Scan for the cell matching the given text and deliver its (x, y) coordinate at center. 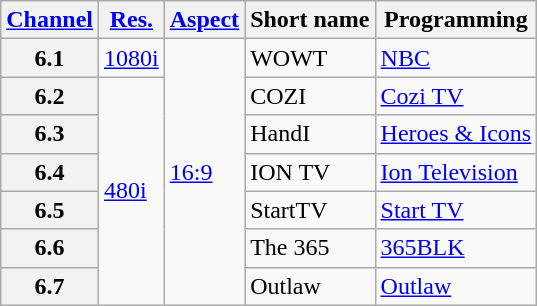
The 365 (310, 248)
Short name (310, 20)
Start TV (456, 210)
Channel (50, 20)
365BLK (456, 248)
HandI (310, 134)
6.5 (50, 210)
Heroes & Icons (456, 134)
6.7 (50, 286)
Res. (132, 20)
Aspect (204, 20)
Programming (456, 20)
6.2 (50, 96)
NBC (456, 58)
Ion Television (456, 172)
COZI (310, 96)
ION TV (310, 172)
480i (132, 191)
6.1 (50, 58)
6.4 (50, 172)
StartTV (310, 210)
Cozi TV (456, 96)
16:9 (204, 172)
6.3 (50, 134)
1080i (132, 58)
WOWT (310, 58)
6.6 (50, 248)
